Search for the cell housing the specified text and yield its [x, y] center coordinate. 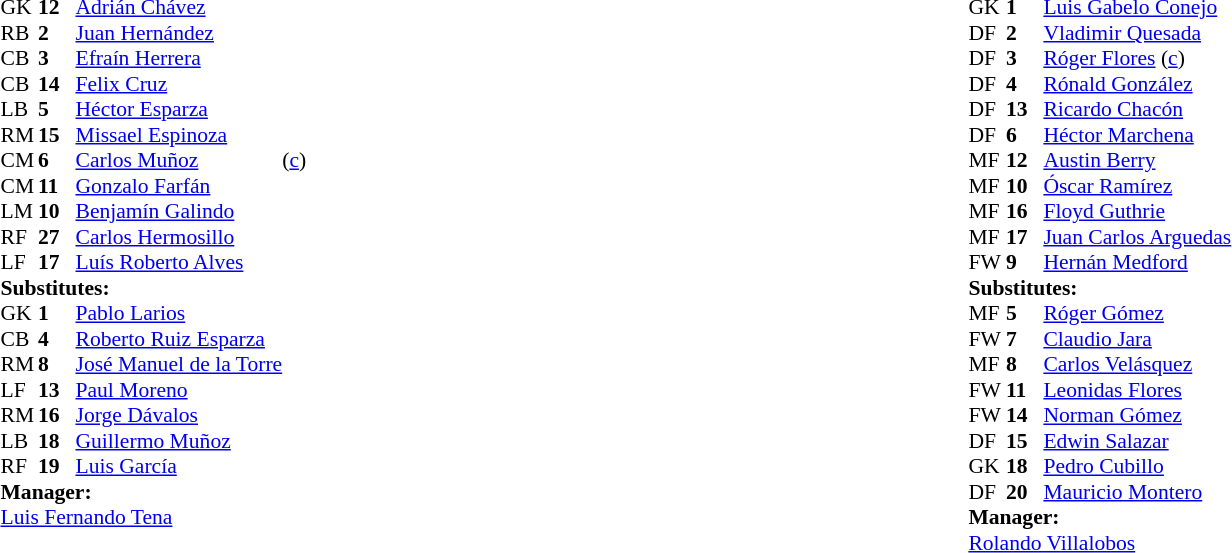
Missael Espinoza [178, 135]
Ricardo Chacón [1137, 109]
(c) [294, 161]
Vladimir Quesada [1137, 33]
Roberto Ruiz Esparza [178, 339]
Claudio Jara [1137, 339]
Paul Moreno [178, 390]
1 [57, 313]
12 [1025, 161]
Róger Flores (c) [1137, 59]
Efraín Herrera [178, 59]
RB [19, 33]
José Manuel de la Torre [178, 365]
Austin Berry [1137, 161]
Guillermo Muñoz [178, 441]
Héctor Esparza [178, 109]
Juan Hernández [178, 33]
Norman Gómez [1137, 415]
Mauricio Montero [1137, 492]
Óscar Ramírez [1137, 186]
Carlos Velásquez [1137, 365]
Rónald González [1137, 84]
Gonzalo Farfán [178, 186]
Pedro Cubillo [1137, 467]
19 [57, 467]
Benjamín Galindo [178, 211]
Felix Cruz [178, 84]
Luís Roberto Alves [178, 263]
20 [1025, 492]
27 [57, 237]
Carlos Muñoz [178, 161]
7 [1025, 339]
Juan Carlos Arguedas [1137, 237]
Luis García [178, 467]
Carlos Hermosillo [178, 237]
Jorge Dávalos [178, 415]
Luis Fernando Tena [153, 517]
LM [19, 211]
Pablo Larios [178, 313]
Floyd Guthrie [1137, 211]
9 [1025, 263]
Leonidas Flores [1137, 390]
Róger Gómez [1137, 313]
Héctor Marchena [1137, 135]
Hernán Medford [1137, 263]
Edwin Salazar [1137, 441]
